Return the [x, y] coordinate for the center point of the cell that contains the specified text.  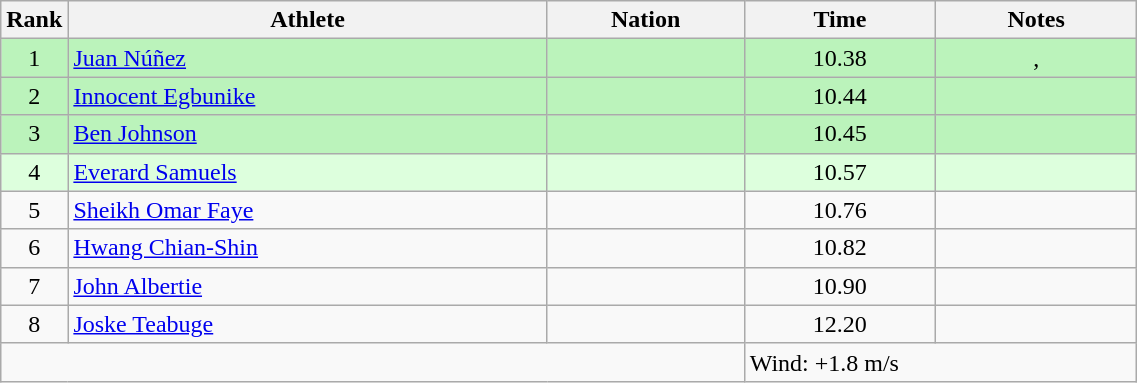
8 [34, 324]
Innocent Egbunike [308, 96]
10.82 [840, 248]
3 [34, 134]
Nation [646, 20]
7 [34, 286]
6 [34, 248]
10.90 [840, 286]
Hwang Chian-Shin [308, 248]
Notes [1036, 20]
Everard Samuels [308, 172]
Time [840, 20]
10.76 [840, 210]
Wind: +1.8 m/s [940, 362]
12.20 [840, 324]
Ben Johnson [308, 134]
Sheikh Omar Faye [308, 210]
, [1036, 58]
Athlete [308, 20]
John Albertie [308, 286]
1 [34, 58]
10.38 [840, 58]
Rank [34, 20]
10.45 [840, 134]
10.57 [840, 172]
Juan Núñez [308, 58]
10.44 [840, 96]
2 [34, 96]
5 [34, 210]
Joske Teabuge [308, 324]
4 [34, 172]
